Output the (X, Y) coordinate of the center of the cell containing the given text.  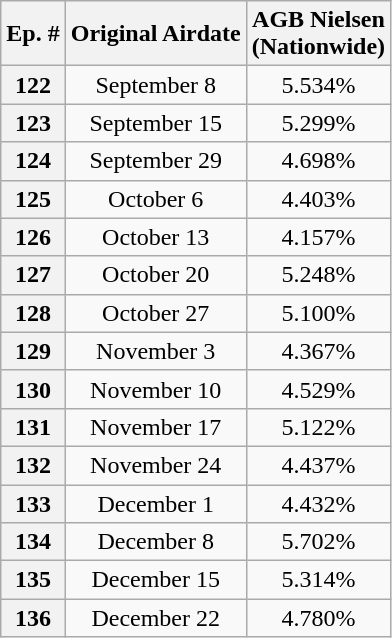
Ep. # (33, 34)
136 (33, 618)
Original Airdate (156, 34)
December 22 (156, 618)
5.534% (318, 85)
4.698% (318, 161)
5.248% (318, 275)
November 3 (156, 351)
135 (33, 580)
October 6 (156, 199)
125 (33, 199)
129 (33, 351)
130 (33, 389)
November 24 (156, 465)
127 (33, 275)
134 (33, 542)
December 15 (156, 580)
131 (33, 427)
128 (33, 313)
4.403% (318, 199)
November 17 (156, 427)
5.702% (318, 542)
4.367% (318, 351)
123 (33, 123)
November 10 (156, 389)
4.432% (318, 503)
October 20 (156, 275)
124 (33, 161)
December 1 (156, 503)
5.100% (318, 313)
September 8 (156, 85)
126 (33, 237)
5.122% (318, 427)
4.529% (318, 389)
132 (33, 465)
December 8 (156, 542)
5.314% (318, 580)
October 27 (156, 313)
4.780% (318, 618)
September 15 (156, 123)
October 13 (156, 237)
122 (33, 85)
5.299% (318, 123)
September 29 (156, 161)
AGB Nielsen(Nationwide) (318, 34)
4.437% (318, 465)
133 (33, 503)
4.157% (318, 237)
